For the text-containing cell, return its midpoint in (x, y) coordinate format. 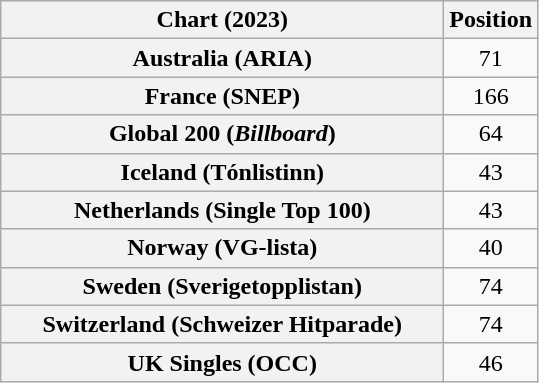
Chart (2023) (222, 20)
Norway (VG-lista) (222, 248)
46 (491, 362)
Switzerland (Schweizer Hitparade) (222, 324)
71 (491, 58)
40 (491, 248)
166 (491, 96)
Global 200 (Billboard) (222, 134)
64 (491, 134)
Netherlands (Single Top 100) (222, 210)
Australia (ARIA) (222, 58)
France (SNEP) (222, 96)
UK Singles (OCC) (222, 362)
Iceland (Tónlistinn) (222, 172)
Position (491, 20)
Sweden (Sverigetopplistan) (222, 286)
